Extract the (X, Y) coordinate from the center of the cell holding the provided text.  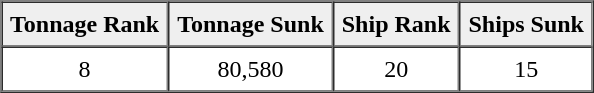
80,580 (250, 68)
8 (84, 68)
Ships Sunk (526, 24)
Ship Rank (396, 24)
Tonnage Rank (84, 24)
Tonnage Sunk (250, 24)
15 (526, 68)
20 (396, 68)
